Locate the cell with the specified text and output its [X, Y] center coordinate. 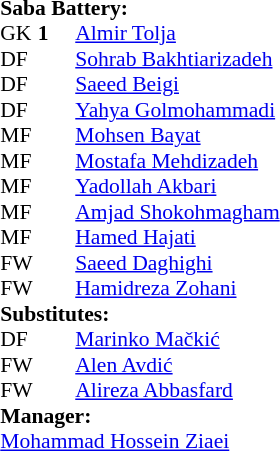
Manager: [140, 416]
1 [57, 33]
Substitutes: [140, 314]
Almir Tolja [177, 33]
Saeed Daghighi [177, 263]
Hamidreza Zohani [177, 289]
Mohsen Bayat [177, 135]
Sohrab Bakhtiarizadeh [177, 59]
Hamed Hajati [177, 237]
Yadollah Akbari [177, 187]
Amjad Shokohmagham [177, 212]
Mostafa Mehdizadeh [177, 161]
Alireza Abbasfard [177, 391]
Marinko Mačkić [177, 339]
Alen Avdić [177, 365]
Yahya Golmohammadi [177, 110]
GK [19, 33]
Saeed Beigi [177, 85]
